Extract the (x, y) coordinate from the center of the cell holding the provided text.  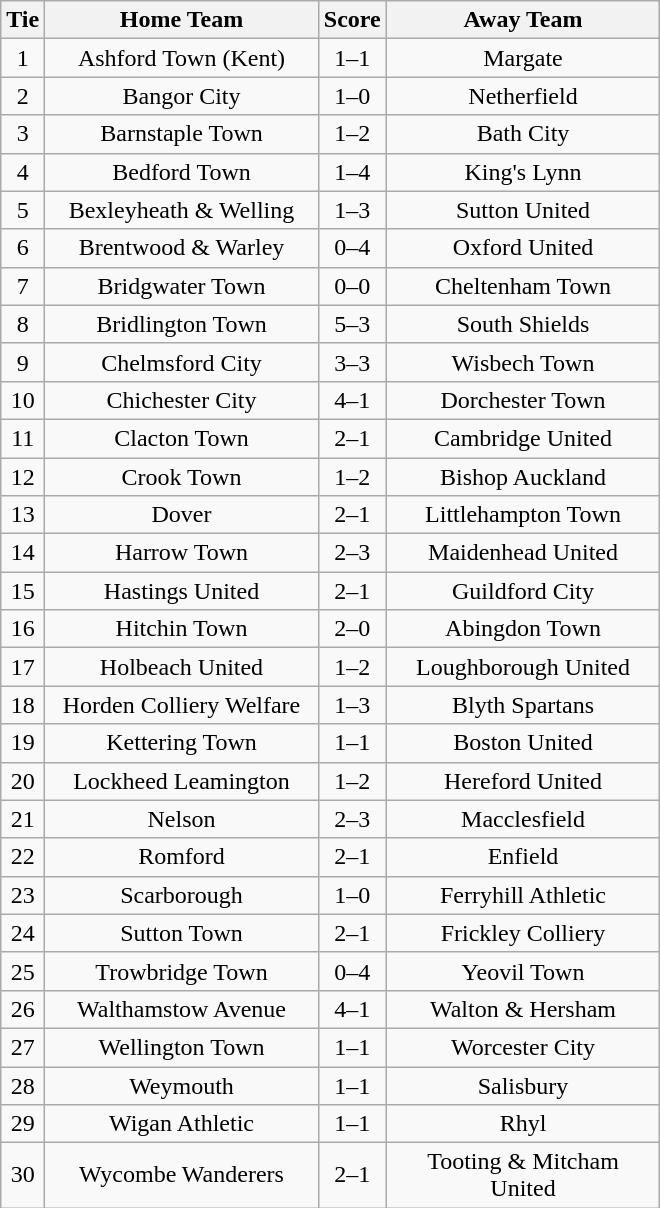
Hitchin Town (182, 629)
5–3 (352, 324)
Brentwood & Warley (182, 248)
Loughborough United (523, 667)
15 (23, 591)
Hereford United (523, 781)
Away Team (523, 20)
1 (23, 58)
Scarborough (182, 895)
Cheltenham Town (523, 286)
Trowbridge Town (182, 971)
Bridlington Town (182, 324)
Harrow Town (182, 553)
26 (23, 1009)
25 (23, 971)
28 (23, 1085)
Tooting & Mitcham United (523, 1176)
Blyth Spartans (523, 705)
Tie (23, 20)
3–3 (352, 362)
Weymouth (182, 1085)
17 (23, 667)
Salisbury (523, 1085)
Frickley Colliery (523, 933)
8 (23, 324)
King's Lynn (523, 172)
Dover (182, 515)
Chichester City (182, 400)
21 (23, 819)
Walthamstow Avenue (182, 1009)
Hastings United (182, 591)
18 (23, 705)
19 (23, 743)
Yeovil Town (523, 971)
29 (23, 1124)
Kettering Town (182, 743)
0–0 (352, 286)
Bedford Town (182, 172)
Bexleyheath & Welling (182, 210)
1–4 (352, 172)
Horden Colliery Welfare (182, 705)
Holbeach United (182, 667)
7 (23, 286)
Ashford Town (Kent) (182, 58)
Margate (523, 58)
Wigan Athletic (182, 1124)
Barnstaple Town (182, 134)
Bath City (523, 134)
Guildford City (523, 591)
12 (23, 477)
16 (23, 629)
Dorchester Town (523, 400)
24 (23, 933)
Littlehampton Town (523, 515)
6 (23, 248)
Oxford United (523, 248)
South Shields (523, 324)
Boston United (523, 743)
Rhyl (523, 1124)
Bridgwater Town (182, 286)
Netherfield (523, 96)
14 (23, 553)
Wellington Town (182, 1047)
Nelson (182, 819)
4 (23, 172)
2 (23, 96)
Crook Town (182, 477)
Romford (182, 857)
10 (23, 400)
27 (23, 1047)
3 (23, 134)
5 (23, 210)
20 (23, 781)
9 (23, 362)
2–0 (352, 629)
Cambridge United (523, 438)
Worcester City (523, 1047)
23 (23, 895)
Sutton Town (182, 933)
Macclesfield (523, 819)
Sutton United (523, 210)
Chelmsford City (182, 362)
Bangor City (182, 96)
Home Team (182, 20)
13 (23, 515)
11 (23, 438)
Wycombe Wanderers (182, 1176)
30 (23, 1176)
Maidenhead United (523, 553)
Lockheed Leamington (182, 781)
Score (352, 20)
Enfield (523, 857)
Ferryhill Athletic (523, 895)
Walton & Hersham (523, 1009)
Bishop Auckland (523, 477)
22 (23, 857)
Wisbech Town (523, 362)
Clacton Town (182, 438)
Abingdon Town (523, 629)
